For the text-containing cell, return its midpoint in (X, Y) coordinate format. 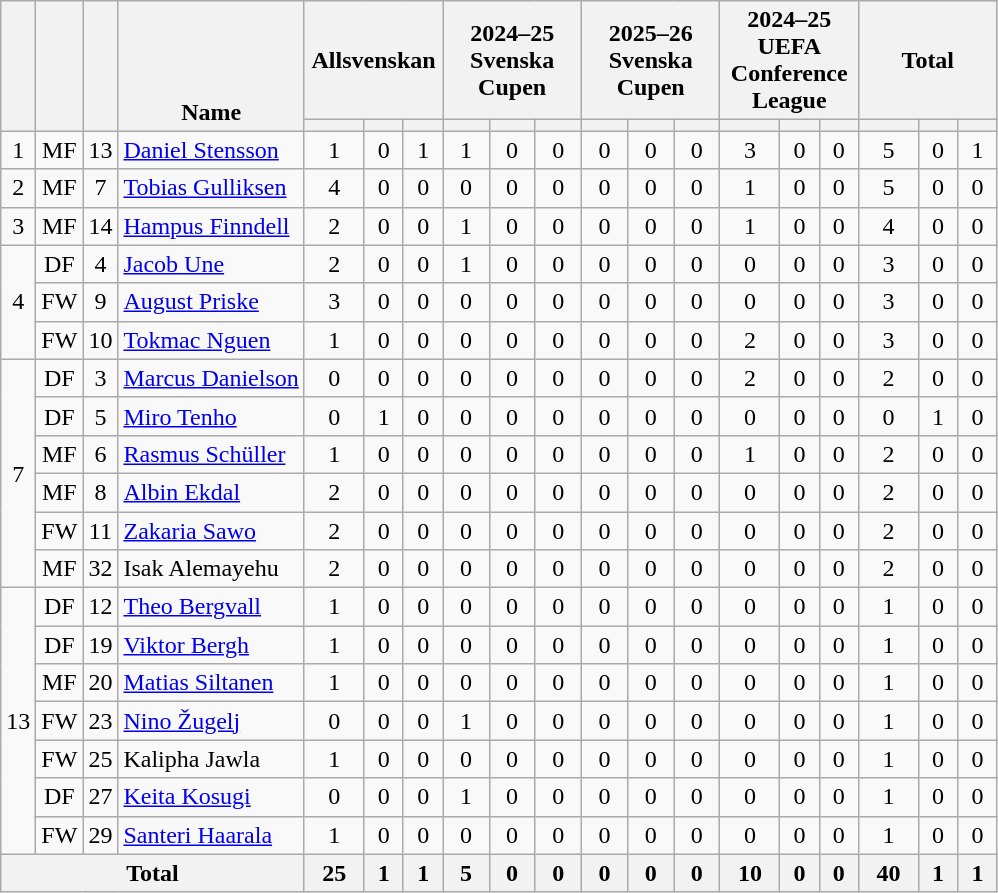
Kalipha Jawla (211, 759)
August Priske (211, 302)
Theo Bergvall (211, 607)
Hampus Finndell (211, 226)
Viktor Bergh (211, 645)
9 (100, 302)
2024–25 Svenska Cupen (512, 60)
40 (889, 873)
Marcus Danielson (211, 378)
Albin Ekdal (211, 492)
Tobias Gulliksen (211, 188)
29 (100, 835)
20 (100, 683)
11 (100, 531)
19 (100, 645)
Rasmus Schüller (211, 454)
Nino Žugelj (211, 721)
Zakaria Sawo (211, 531)
Isak Alemayehu (211, 569)
8 (100, 492)
14 (100, 226)
2024–25 UEFA Conference League (790, 60)
Santeri Haarala (211, 835)
27 (100, 797)
12 (100, 607)
Tokmac Nguen (211, 340)
32 (100, 569)
Miro Tenho (211, 416)
23 (100, 721)
Matias Siltanen (211, 683)
Keita Kosugi (211, 797)
Jacob Une (211, 264)
Name (211, 66)
6 (100, 454)
Daniel Stensson (211, 150)
Allsvenskan (374, 60)
2025–26 Svenska Cupen (650, 60)
